Output the [X, Y] coordinate of the center of the cell containing the given text.  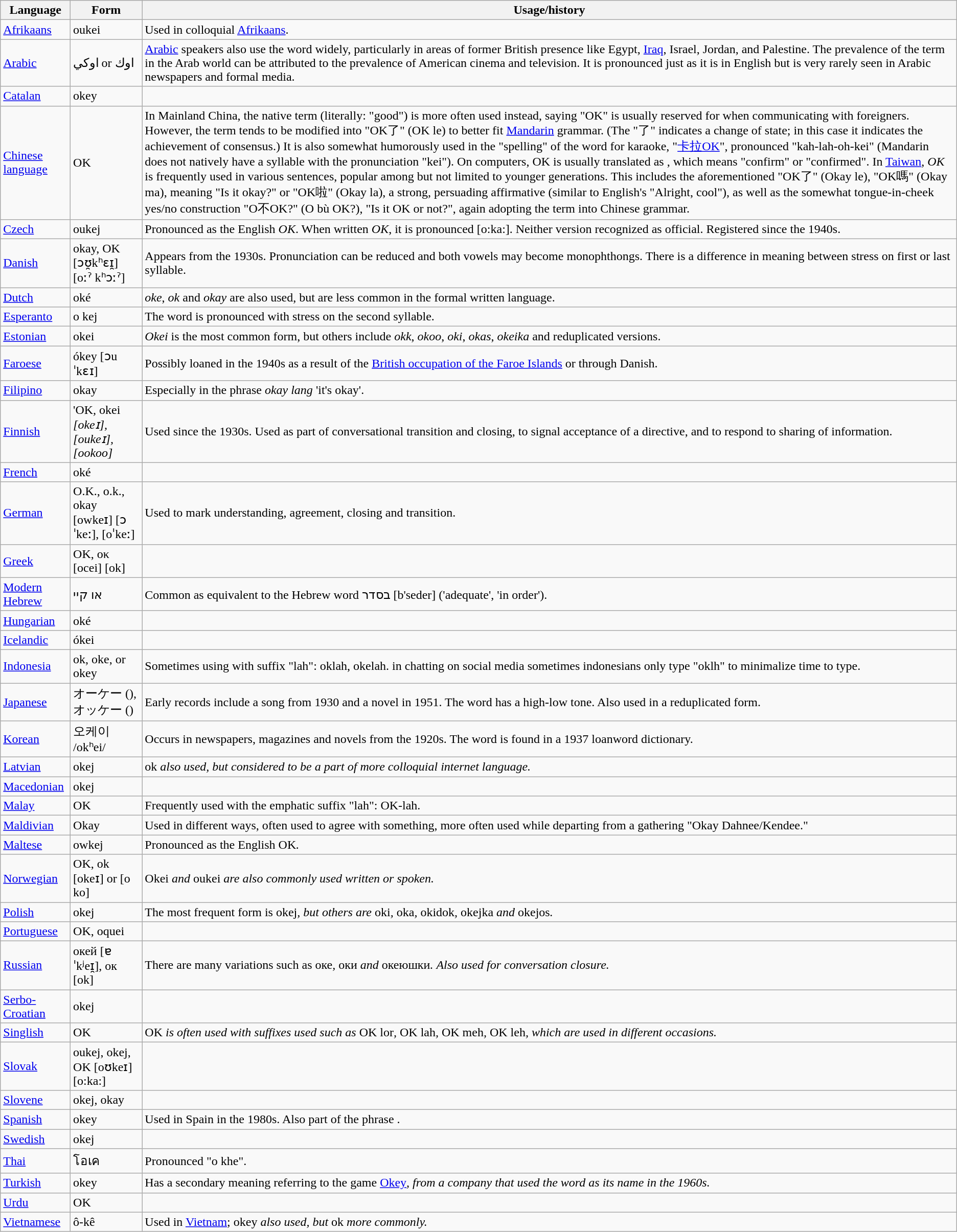
Filipino [36, 390]
Swedish [36, 1139]
או קיי [106, 594]
The most frequent form is okej, but others are oki, oka, okidok, okejka and okejos. [549, 912]
oke, ok and okay are also used, but are less common in the formal written language. [549, 297]
Afrikaans [36, 30]
German [36, 513]
ok also used, but considered to be a part of more colloquial internet language. [549, 767]
okay [106, 390]
Finnish [36, 431]
Usage/history [549, 10]
Early records include a song from 1930 and a novel in 1951. The word has a high-low tone. Also used in a reduplicated form. [549, 702]
Urdu [36, 1202]
Indonesia [36, 666]
Latvian [36, 767]
owkej [106, 845]
Used in different ways, often used to agree with something, more often used while departing from a gathering "Okay Dahnee/Kendee." [549, 825]
Hungarian [36, 620]
Portuguese [36, 932]
Pronounced "o khe". [549, 1161]
Macedonian [36, 786]
Singlish [36, 1033]
Dutch [36, 297]
Common as equivalent to the Hebrew word בסדר [b'seder] ('adequate', 'in order'). [549, 594]
oukej, okej, OK [oʊkeɪ] [o:ka:] [106, 1066]
Norwegian [36, 878]
French [36, 472]
okei [106, 336]
OK is often used with suffixes used such as OK lor, OK lah, OK meh, OK leh, which are used in different occasions. [549, 1033]
'OK, okei [okeɪ], [oukeɪ], [ookoo] [106, 431]
Slovene [36, 1100]
okay, OK [ɔʊ̯kʰɛɪ̯] [oːˀ kʰɔːˀ] [106, 264]
ô-kê [106, 1222]
Vietnamese [36, 1222]
Maldivian [36, 825]
OK, ok [okeɪ] or [o ko] [106, 878]
Modern Hebrew [36, 594]
Frequently used with the emphatic suffix "lah": OK-lah. [549, 806]
Okei and oukei are also commonly used written or spoken. [549, 878]
Faroese [36, 363]
Form [106, 10]
Arabic [36, 63]
Used in colloquial Afrikaans. [549, 30]
Malay [36, 806]
ókey [ɔuˈkɛɪ] [106, 363]
Sometimes using with suffix "lah": oklah, okelah. in chatting on social media sometimes indonesians only type "oklh" to minimalize time to type. [549, 666]
Okei is the most common form, but others include okk, okoo, oki, okas, okeika and reduplicated versions. [549, 336]
Used in Vietnam; okey also used, but ok more commonly. [549, 1222]
Polish [36, 912]
The word is pronounced with stress on the second syllable. [549, 317]
Serbo-Croatian [36, 1007]
oukei [106, 30]
โอเค [106, 1161]
Spanish [36, 1119]
Catalan [36, 96]
Maltese [36, 845]
Has a secondary meaning referring to the game Okey, from a company that used the word as its name in the 1960s. [549, 1183]
Used to mark understanding, agreement, closing and transition. [549, 513]
Pronounced as the English OK. When written OK, it is pronounced [o:ka:]. Neither version recognized as official. Registered since the 1940s. [549, 229]
Russian [36, 966]
Korean [36, 739]
오케이 /okʰei/ [106, 739]
Slovak [36, 1066]
Chinese language [36, 162]
Language [36, 10]
O.K., o.k., okay [owkeɪ] [ɔˈkeː], [oˈkeː] [106, 513]
Danish [36, 264]
окей [ɐˈkʲeɪ̯], ок [ok] [106, 966]
ok, oke, or okey [106, 666]
Okay [106, 825]
Used in Spain in the 1980s. Also part of the phrase . [549, 1119]
Occurs in newspapers, magazines and novels from the 1920s. The word is found in a 1937 loanword dictionary. [549, 739]
Japanese [36, 702]
OK, oquei [106, 932]
Thai [36, 1161]
There are many variations such as оке, оки and океюшки. Also used for conversation closure. [549, 966]
Estonian [36, 336]
اوكي or اوك [106, 63]
oukej [106, 229]
Esperanto [36, 317]
オーケー (), オッケー () [106, 702]
Turkish [36, 1183]
Possibly loaned in the 1940s as a result of the British occupation of the Faroe Islands or through Danish. [549, 363]
okej, okay [106, 1100]
o kej [106, 317]
Icelandic [36, 640]
Especially in the phrase okay lang 'it's okay'. [549, 390]
Greek [36, 561]
Pronounced as the English OK. [549, 845]
ókei [106, 640]
Czech [36, 229]
OK, οκ [ocei] [ok] [106, 561]
